Identify which cell holds the provided text, then report its (X, Y) central coordinate. 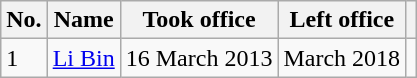
March 2018 (342, 58)
Name (84, 20)
1 (24, 58)
16 March 2013 (199, 58)
No. (24, 20)
Took office (199, 20)
Left office (342, 20)
Li Bin (84, 58)
